Capture the cell that displays the provided text and extract its (X, Y) central coordinate. 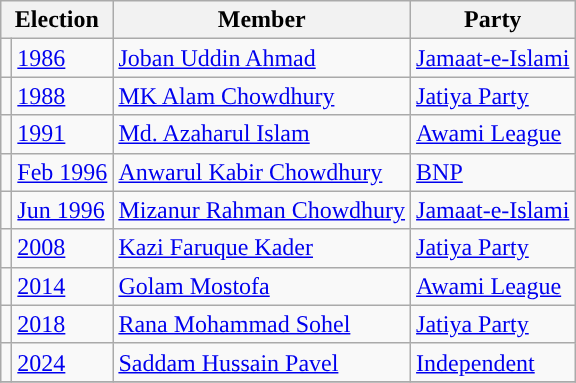
Kazi Faruque Kader (262, 248)
Mizanur Rahman Chowdhury (262, 210)
2018 (62, 324)
2008 (62, 248)
2024 (62, 362)
Joban Uddin Ahmad (262, 58)
Election (57, 20)
Golam Mostofa (262, 286)
BNP (493, 172)
1986 (62, 58)
2014 (62, 286)
MK Alam Chowdhury (262, 96)
Feb 1996 (62, 172)
Saddam Hussain Pavel (262, 362)
Member (262, 20)
Party (493, 20)
Independent (493, 362)
1988 (62, 96)
Jun 1996 (62, 210)
Rana Mohammad Sohel (262, 324)
1991 (62, 134)
Md. Azaharul Islam (262, 134)
Anwarul Kabir Chowdhury (262, 172)
